Return (x, y) of the center of cell containing provided text 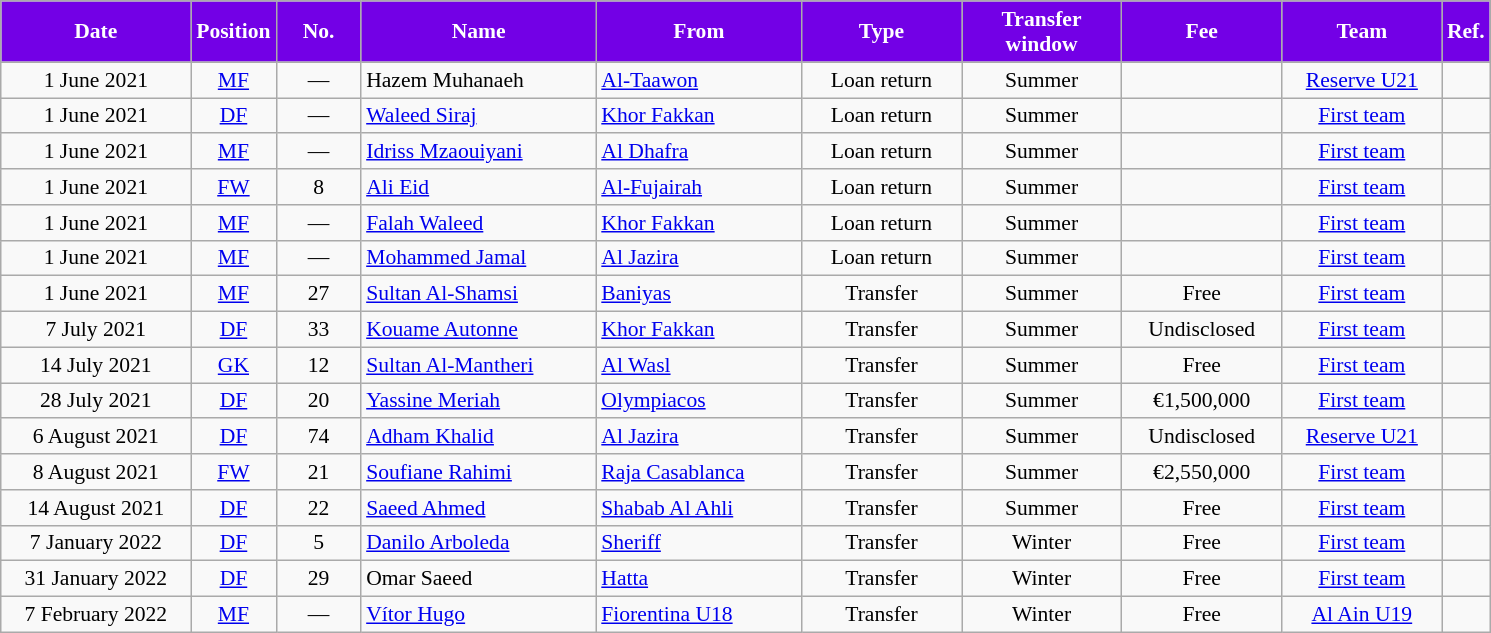
8 (318, 187)
Ref. (1466, 32)
Fiorentina U18 (698, 615)
28 July 2021 (96, 401)
7 July 2021 (96, 330)
29 (318, 579)
Mohammed Jamal (478, 258)
€2,550,000 (1202, 472)
Date (96, 32)
€1,500,000 (1202, 401)
5 (318, 543)
Soufiane Rahimi (478, 472)
From (698, 32)
Idriss Mzaouiyani (478, 152)
12 (318, 365)
Shabab Al Ahli (698, 508)
Raja Casablanca (698, 472)
Yassine Meriah (478, 401)
Waleed Siraj (478, 116)
Position (234, 32)
27 (318, 294)
Adham Khalid (478, 437)
Saeed Ahmed (478, 508)
Falah Waleed (478, 223)
22 (318, 508)
Type (881, 32)
Kouame Autonne (478, 330)
Al-Fujairah (698, 187)
74 (318, 437)
Ali Eid (478, 187)
6 August 2021 (96, 437)
20 (318, 401)
Hatta (698, 579)
Transfer window (1042, 32)
Sultan Al-Shamsi (478, 294)
14 July 2021 (96, 365)
14 August 2021 (96, 508)
Omar Saeed (478, 579)
Baniyas (698, 294)
Sheriff (698, 543)
Al Dhafra (698, 152)
Name (478, 32)
Vítor Hugo (478, 615)
33 (318, 330)
21 (318, 472)
7 January 2022 (96, 543)
Al Ain U19 (1362, 615)
7 February 2022 (96, 615)
Al-Taawon (698, 80)
Danilo Arboleda (478, 543)
Fee (1202, 32)
Al Wasl (698, 365)
Hazem Muhanaeh (478, 80)
Team (1362, 32)
No. (318, 32)
GK (234, 365)
31 January 2022 (96, 579)
Sultan Al-Mantheri (478, 365)
Olympiacos (698, 401)
8 August 2021 (96, 472)
